Search for the cell housing the specified text and yield its [x, y] center coordinate. 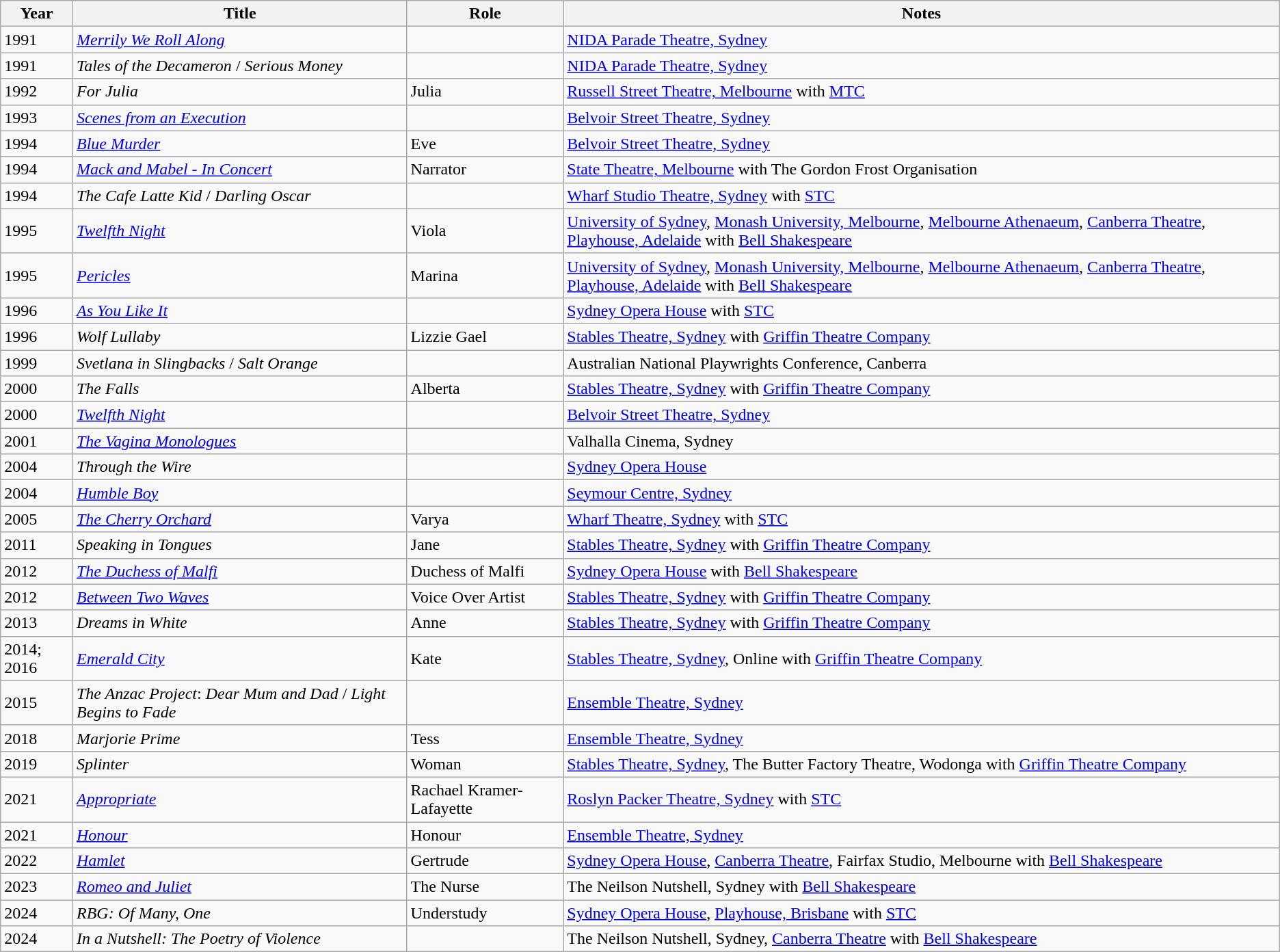
Valhalla Cinema, Sydney [922, 441]
Wolf Lullaby [239, 336]
2005 [37, 519]
2014; 2016 [37, 658]
RBG: Of Many, One [239, 913]
Viola [485, 231]
Seymour Centre, Sydney [922, 493]
Wharf Theatre, Sydney with STC [922, 519]
Tales of the Decameron / Serious Money [239, 66]
Splinter [239, 764]
As You Like It [239, 310]
Wharf Studio Theatre, Sydney with STC [922, 196]
Rachael Kramer-Lafayette [485, 799]
2022 [37, 861]
Jane [485, 545]
Through the Wire [239, 467]
Varya [485, 519]
The Duchess of Malfi [239, 571]
Julia [485, 92]
Emerald City [239, 658]
The Neilson Nutshell, Sydney with Bell Shakespeare [922, 887]
Stables Theatre, Sydney, The Butter Factory Theatre, Wodonga with Griffin Theatre Company [922, 764]
Stables Theatre, Sydney, Online with Griffin Theatre Company [922, 658]
Scenes from an Execution [239, 118]
State Theatre, Melbourne with The Gordon Frost Organisation [922, 170]
In a Nutshell: The Poetry of Violence [239, 939]
Appropriate [239, 799]
Marina [485, 275]
2018 [37, 738]
Duchess of Malfi [485, 571]
2011 [37, 545]
Tess [485, 738]
Roslyn Packer Theatre, Sydney with STC [922, 799]
Svetlana in Slingbacks / Salt Orange [239, 363]
Title [239, 14]
Blue Murder [239, 144]
For Julia [239, 92]
1993 [37, 118]
Eve [485, 144]
Merrily We Roll Along [239, 40]
Sydney Opera House [922, 467]
The Anzac Project: Dear Mum and Dad / Light Begins to Fade [239, 703]
2013 [37, 623]
Dreams in White [239, 623]
Notes [922, 14]
Kate [485, 658]
2001 [37, 441]
1992 [37, 92]
Pericles [239, 275]
Russell Street Theatre, Melbourne with MTC [922, 92]
Narrator [485, 170]
2019 [37, 764]
Voice Over Artist [485, 597]
Woman [485, 764]
Romeo and Juliet [239, 887]
The Cafe Latte Kid / Darling Oscar [239, 196]
1999 [37, 363]
Role [485, 14]
Hamlet [239, 861]
2015 [37, 703]
Gertrude [485, 861]
The Cherry Orchard [239, 519]
Understudy [485, 913]
Sydney Opera House, Canberra Theatre, Fairfax Studio, Melbourne with Bell Shakespeare [922, 861]
Sydney Opera House, Playhouse, Brisbane with STC [922, 913]
Australian National Playwrights Conference, Canberra [922, 363]
The Vagina Monologues [239, 441]
The Nurse [485, 887]
The Neilson Nutshell, Sydney, Canberra Theatre with Bell Shakespeare [922, 939]
Alberta [485, 389]
Humble Boy [239, 493]
Speaking in Tongues [239, 545]
Sydney Opera House with STC [922, 310]
Year [37, 14]
Sydney Opera House with Bell Shakespeare [922, 571]
Mack and Mabel - In Concert [239, 170]
Lizzie Gael [485, 336]
Between Two Waves [239, 597]
Marjorie Prime [239, 738]
2023 [37, 887]
Anne [485, 623]
The Falls [239, 389]
